For the text-containing cell, return its midpoint in [x, y] coordinate format. 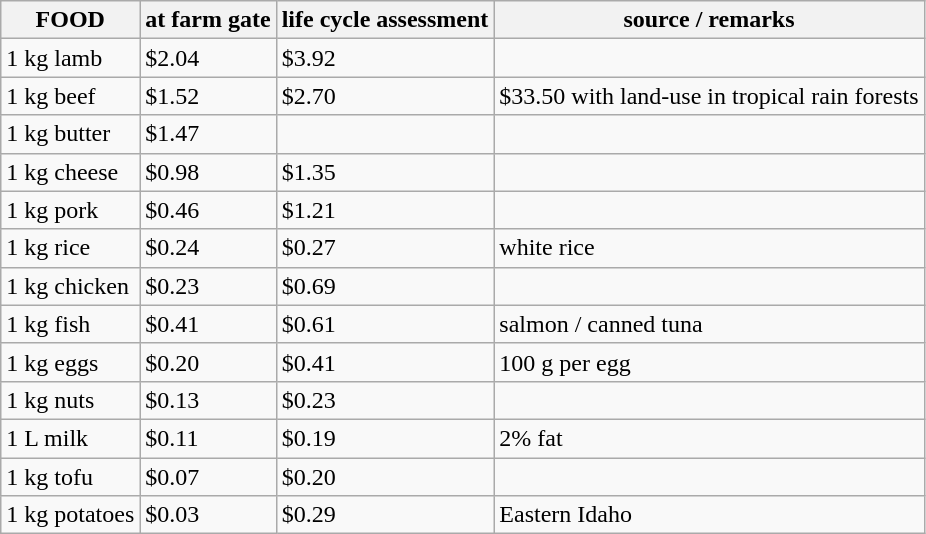
$0.11 [208, 438]
white rice [709, 248]
1 kg pork [70, 210]
$0.46 [208, 210]
1 kg lamb [70, 58]
source / remarks [709, 20]
$1.47 [208, 134]
100 g per egg [709, 362]
$0.98 [208, 172]
at farm gate [208, 20]
$0.24 [208, 248]
$2.04 [208, 58]
$0.29 [385, 515]
1 kg nuts [70, 400]
$1.35 [385, 172]
1 kg chicken [70, 286]
$0.19 [385, 438]
$1.21 [385, 210]
$0.07 [208, 477]
salmon / canned tuna [709, 324]
life cycle assessment [385, 20]
1 kg fish [70, 324]
$0.03 [208, 515]
$3.92 [385, 58]
$0.61 [385, 324]
1 kg rice [70, 248]
1 kg butter [70, 134]
1 kg eggs [70, 362]
1 kg potatoes [70, 515]
$0.13 [208, 400]
$1.52 [208, 96]
1 kg tofu [70, 477]
Eastern Idaho [709, 515]
1 kg beef [70, 96]
2% fat [709, 438]
1 kg cheese [70, 172]
$33.50 with land-use in tropical rain forests [709, 96]
FOOD [70, 20]
$0.69 [385, 286]
$2.70 [385, 96]
$0.27 [385, 248]
1 L milk [70, 438]
